Output the [X, Y] coordinate of the center of the cell containing the given text.  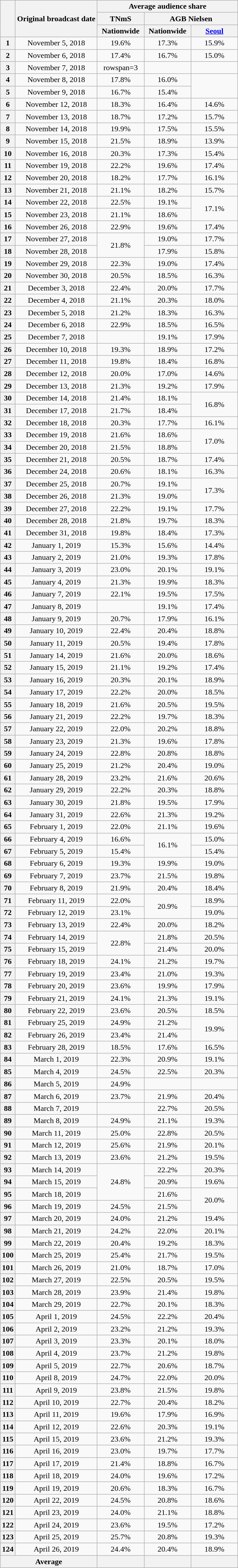
December 7, 2018 [57, 337]
16.9% [215, 1415]
78 [8, 986]
46 [8, 594]
November 6, 2018 [57, 55]
10 [8, 153]
Average [49, 1562]
73 [8, 925]
17.1% [215, 208]
87 [8, 1096]
February 4, 2019 [57, 839]
105 [8, 1316]
43 [8, 558]
November 23, 2018 [57, 215]
50 [8, 643]
25.7% [120, 1537]
November 12, 2018 [57, 104]
69 [8, 876]
January 22, 2019 [57, 729]
November 5, 2018 [57, 43]
14.4% [215, 545]
25.0% [120, 1133]
January 11, 2019 [57, 643]
94 [8, 1182]
January 25, 2019 [57, 766]
February 12, 2019 [57, 912]
122 [8, 1525]
13.9% [215, 141]
January 14, 2019 [57, 655]
November 13, 2018 [57, 116]
101 [8, 1268]
88 [8, 1108]
25.6% [120, 1145]
November 19, 2018 [57, 166]
103 [8, 1292]
TNmS [120, 19]
59 [8, 753]
15.9% [215, 43]
February 21, 2019 [57, 998]
13 [8, 190]
25.4% [120, 1255]
January 21, 2019 [57, 716]
62 [8, 790]
November 20, 2018 [57, 178]
113 [8, 1415]
March 5, 2019 [57, 1084]
80 [8, 1010]
37 [8, 484]
21 [8, 288]
28 [8, 374]
3 [8, 68]
April 22, 2019 [57, 1500]
March 22, 2019 [57, 1243]
82 [8, 1035]
95 [8, 1194]
104 [8, 1304]
February 14, 2019 [57, 937]
106 [8, 1329]
March 29, 2019 [57, 1304]
100 [8, 1255]
March 8, 2019 [57, 1121]
April 19, 2019 [57, 1488]
124 [8, 1549]
March 7, 2019 [57, 1108]
November 26, 2018 [57, 227]
115 [8, 1439]
49 [8, 631]
84 [8, 1059]
February 1, 2019 [57, 827]
81 [8, 1023]
March 26, 2019 [57, 1268]
17 [8, 239]
117 [8, 1463]
March 21, 2019 [57, 1231]
71 [8, 900]
23.8% [120, 1390]
January 29, 2019 [57, 790]
57 [8, 729]
December 17, 2018 [57, 410]
Original broadcast date [57, 19]
90 [8, 1133]
December 13, 2018 [57, 386]
53 [8, 680]
66 [8, 839]
December 18, 2018 [57, 423]
December 27, 2018 [57, 508]
January 10, 2019 [57, 631]
118 [8, 1476]
31 [8, 410]
11 [8, 166]
40 [8, 521]
52 [8, 668]
97 [8, 1219]
March 6, 2019 [57, 1096]
20 [8, 276]
24.4% [120, 1549]
December 5, 2018 [57, 312]
January 4, 2019 [57, 582]
April 8, 2019 [57, 1378]
April 24, 2019 [57, 1525]
December 12, 2018 [57, 374]
30 [8, 398]
January 31, 2019 [57, 815]
March 1, 2019 [57, 1059]
November 22, 2018 [57, 202]
23.1% [120, 912]
24 [8, 325]
33 [8, 435]
23.9% [120, 1292]
November 16, 2018 [57, 153]
March 15, 2019 [57, 1182]
December 28, 2018 [57, 521]
November 7, 2018 [57, 68]
April 26, 2019 [57, 1549]
77 [8, 974]
63 [8, 802]
68 [8, 863]
January 28, 2019 [57, 778]
76 [8, 962]
January 16, 2019 [57, 680]
24.8% [120, 1182]
February 13, 2019 [57, 925]
110 [8, 1378]
16.6% [120, 839]
January 3, 2019 [57, 570]
December 19, 2018 [57, 435]
April 25, 2019 [57, 1537]
December 11, 2018 [57, 362]
November 14, 2018 [57, 129]
38 [8, 496]
9 [8, 141]
November 27, 2018 [57, 239]
61 [8, 778]
102 [8, 1280]
1 [8, 43]
15.6% [167, 545]
2 [8, 55]
January 2, 2019 [57, 558]
47 [8, 606]
89 [8, 1121]
April 1, 2019 [57, 1316]
55 [8, 704]
December 4, 2018 [57, 300]
24.7% [120, 1378]
January 18, 2019 [57, 704]
39 [8, 508]
42 [8, 545]
6 [8, 104]
36 [8, 472]
April 4, 2019 [57, 1353]
April 16, 2019 [57, 1451]
February 22, 2019 [57, 1010]
April 9, 2019 [57, 1390]
January 8, 2019 [57, 606]
86 [8, 1084]
April 3, 2019 [57, 1341]
4 [8, 80]
44 [8, 570]
29 [8, 386]
December 25, 2018 [57, 484]
48 [8, 619]
AGB Nielsen [191, 19]
Average audience share [167, 6]
March 4, 2019 [57, 1072]
February 18, 2019 [57, 962]
December 31, 2018 [57, 533]
14 [8, 202]
83 [8, 1047]
75 [8, 949]
26 [8, 349]
67 [8, 851]
23 [8, 312]
December 21, 2018 [57, 459]
February 28, 2019 [57, 1047]
91 [8, 1145]
56 [8, 716]
96 [8, 1206]
15.3% [120, 545]
16 [8, 227]
107 [8, 1341]
February 8, 2019 [57, 888]
February 5, 2019 [57, 851]
22.1% [120, 594]
19 [8, 263]
12 [8, 178]
109 [8, 1366]
116 [8, 1451]
24.2% [120, 1231]
January 30, 2019 [57, 802]
April 23, 2019 [57, 1512]
27 [8, 362]
60 [8, 766]
April 18, 2019 [57, 1476]
March 11, 2019 [57, 1133]
92 [8, 1158]
April 12, 2019 [57, 1427]
December 24, 2018 [57, 472]
45 [8, 582]
111 [8, 1390]
65 [8, 827]
March 13, 2019 [57, 1158]
February 26, 2019 [57, 1035]
18 [8, 251]
35 [8, 459]
74 [8, 937]
34 [8, 447]
8 [8, 129]
64 [8, 815]
April 5, 2019 [57, 1366]
April 15, 2019 [57, 1439]
March 19, 2019 [57, 1206]
85 [8, 1072]
December 10, 2018 [57, 349]
16.4% [167, 104]
120 [8, 1500]
January 24, 2019 [57, 753]
98 [8, 1231]
93 [8, 1170]
25 [8, 337]
February 20, 2019 [57, 986]
March 25, 2019 [57, 1255]
January 7, 2019 [57, 594]
November 9, 2018 [57, 92]
March 12, 2019 [57, 1145]
22 [8, 300]
123 [8, 1537]
December 3, 2018 [57, 288]
17.6% [167, 1047]
February 15, 2019 [57, 949]
15 [8, 215]
79 [8, 998]
7 [8, 116]
January 1, 2019 [57, 545]
5 [8, 92]
121 [8, 1512]
114 [8, 1427]
16.0% [167, 80]
March 28, 2019 [57, 1292]
January 9, 2019 [57, 619]
December 20, 2018 [57, 447]
November 28, 2018 [57, 251]
Seoul [215, 31]
November 8, 2018 [57, 80]
108 [8, 1353]
rowspan=3 [120, 68]
15.5% [215, 129]
20.2% [167, 729]
November 15, 2018 [57, 141]
January 23, 2019 [57, 741]
March 18, 2019 [57, 1194]
January 15, 2019 [57, 668]
December 6, 2018 [57, 325]
April 10, 2019 [57, 1402]
15.8% [215, 251]
32 [8, 423]
72 [8, 912]
December 26, 2018 [57, 496]
November 30, 2018 [57, 276]
February 11, 2019 [57, 900]
February 7, 2019 [57, 876]
February 25, 2019 [57, 1023]
April 11, 2019 [57, 1415]
November 29, 2018 [57, 263]
November 21, 2018 [57, 190]
March 14, 2019 [57, 1170]
112 [8, 1402]
January 17, 2019 [57, 692]
March 27, 2019 [57, 1280]
41 [8, 533]
April 2, 2019 [57, 1329]
December 14, 2018 [57, 398]
February 19, 2019 [57, 974]
51 [8, 655]
23.3% [120, 1341]
March 20, 2019 [57, 1219]
70 [8, 888]
99 [8, 1243]
April 17, 2019 [57, 1463]
119 [8, 1488]
February 6, 2019 [57, 863]
58 [8, 741]
54 [8, 692]
